Determine the [X, Y] coordinate at the center of the cell enclosing the given text.  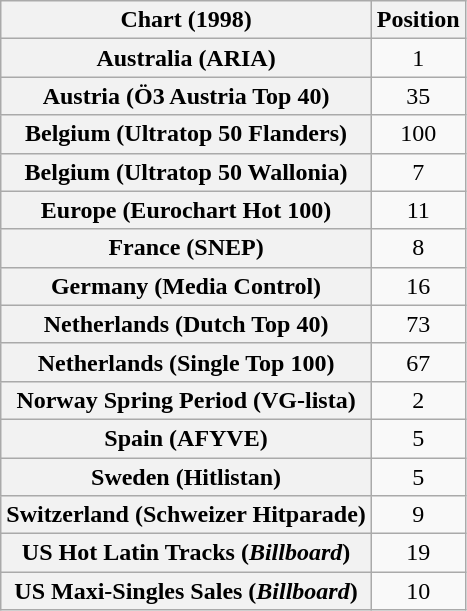
10 [418, 591]
11 [418, 210]
7 [418, 172]
Chart (1998) [186, 20]
35 [418, 96]
Switzerland (Schweizer Hitparade) [186, 515]
Belgium (Ultratop 50 Flanders) [186, 134]
Sweden (Hitlistan) [186, 477]
16 [418, 286]
Spain (AFYVE) [186, 438]
Germany (Media Control) [186, 286]
US Maxi-Singles Sales (Billboard) [186, 591]
Position [418, 20]
Netherlands (Dutch Top 40) [186, 324]
9 [418, 515]
Netherlands (Single Top 100) [186, 362]
2 [418, 400]
Norway Spring Period (VG-lista) [186, 400]
73 [418, 324]
US Hot Latin Tracks (Billboard) [186, 553]
Europe (Eurochart Hot 100) [186, 210]
Austria (Ö3 Austria Top 40) [186, 96]
67 [418, 362]
1 [418, 58]
19 [418, 553]
France (SNEP) [186, 248]
100 [418, 134]
8 [418, 248]
Belgium (Ultratop 50 Wallonia) [186, 172]
Australia (ARIA) [186, 58]
